Search for the cell housing the specified text and yield its (X, Y) center coordinate. 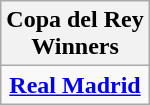
Real Madrid (75, 85)
Copa del ReyWinners (75, 34)
